Output the [x, y] coordinate of the center of the cell containing the given text.  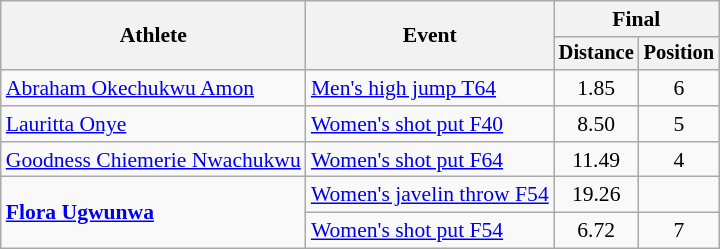
Event [430, 36]
19.26 [596, 195]
Men's high jump T64 [430, 88]
6.72 [596, 231]
Distance [596, 54]
5 [679, 124]
Goodness Chiemerie Nwachukwu [154, 160]
4 [679, 160]
8.50 [596, 124]
Women's shot put F54 [430, 231]
Lauritta Onye [154, 124]
Flora Ugwunwa [154, 212]
7 [679, 231]
Women's shot put F40 [430, 124]
1.85 [596, 88]
Position [679, 54]
Women's shot put F64 [430, 160]
Athlete [154, 36]
11.49 [596, 160]
Women's javelin throw F54 [430, 195]
6 [679, 88]
Final [636, 19]
Abraham Okechukwu Amon [154, 88]
